Extract the (X, Y) coordinate from the center of the cell holding the provided text.  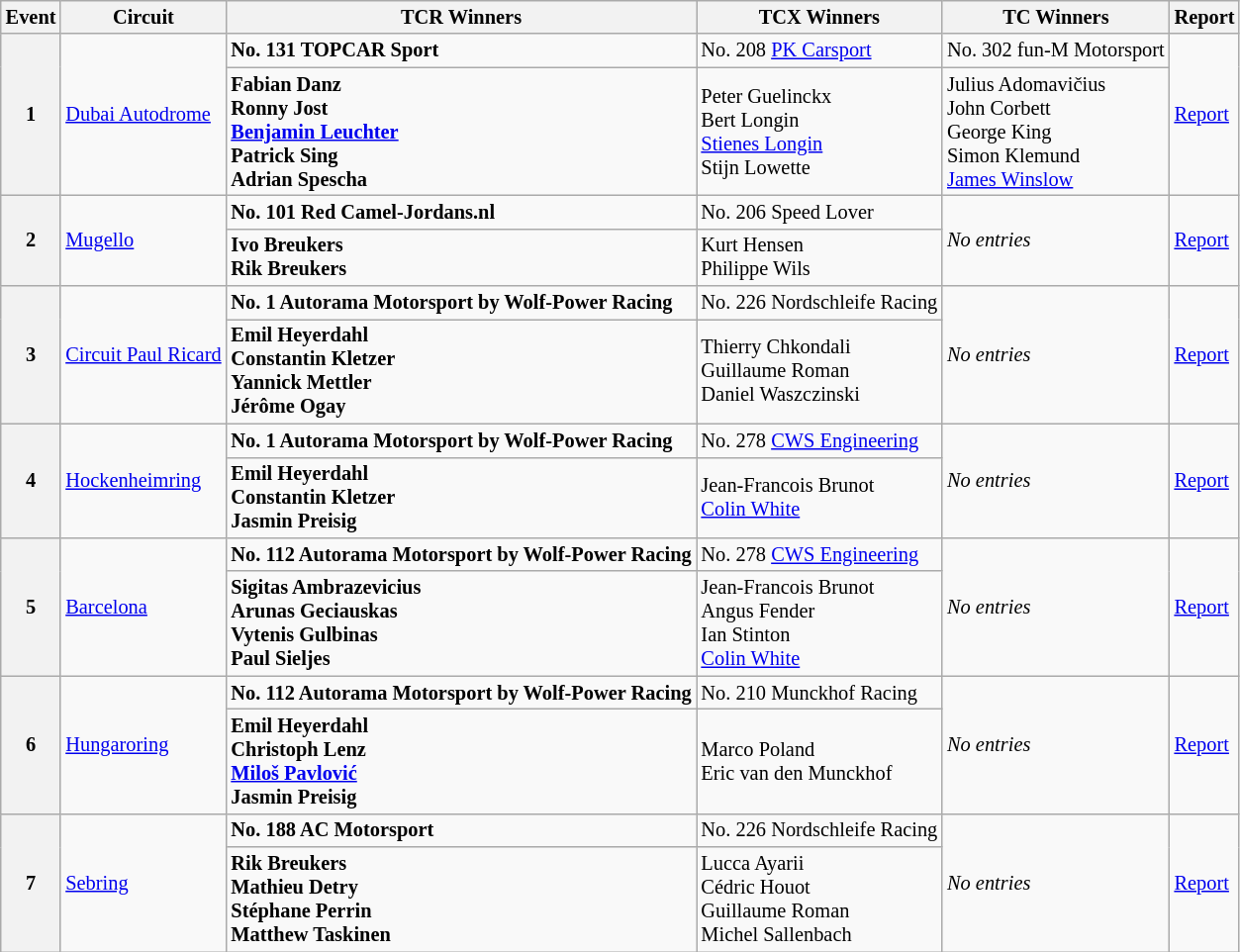
Hockenheimring (143, 481)
Sigitas Ambrazevicius Arunas Geciauskas Vytenis Gulbinas Paul Sieljes (461, 623)
TCR Winners (461, 17)
Sebring (143, 883)
Event (32, 17)
Thierry Chkondali Guillaume Roman Daniel Waszczinski (819, 371)
Mugello (143, 239)
Hungaroring (143, 744)
Jean-Francois Brunot Colin White (819, 498)
Peter Guelinckx Bert Longin Stienes Longin Stijn Lowette (819, 132)
Ivo Breukers Rik Breukers (461, 257)
No. 208 PK Carsport (819, 50)
6 (32, 744)
Dubai Autodrome (143, 115)
4 (32, 481)
No. 302 fun-M Motorsport (1055, 50)
No. 188 AC Motorsport (461, 830)
7 (32, 883)
TCX Winners (819, 17)
Circuit Paul Ricard (143, 354)
3 (32, 354)
1 (32, 115)
No. 210 Munckhof Racing (819, 693)
No. 206 Speed Lover (819, 212)
Barcelona (143, 606)
Emil Heyerdahl Constantin Kletzer Jasmin Preisig (461, 498)
Rik Breukers Mathieu Detry Stéphane Perrin Matthew Taskinen (461, 900)
Emil Heyerdahl Christoph Lenz Miloš Pavlović Jasmin Preisig (461, 761)
No. 101 Red Camel-Jordans.nl (461, 212)
Lucca Ayarii Cédric Houot Guillaume Roman Michel Sallenbach (819, 900)
Jean-Francois Brunot Angus Fender Ian Stinton Colin White (819, 623)
Fabian Danz Ronny Jost Benjamin Leuchter Patrick Sing Adrian Spescha (461, 132)
Kurt Hensen Philippe Wils (819, 257)
Marco Poland Eric van den Munckhof (819, 761)
Circuit (143, 17)
TC Winners (1055, 17)
2 (32, 239)
Emil Heyerdahl Constantin Kletzer Yannick Mettler Jérôme Ogay (461, 371)
Julius Adomavičius John Corbett George King Simon Klemund James Winslow (1055, 132)
No. 131 TOPCAR Sport (461, 50)
5 (32, 606)
